Extract the (X, Y) coordinate from the center of the cell holding the provided text.  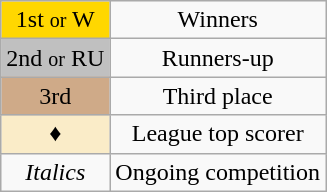
2nd or RU (56, 58)
1st or W (56, 20)
Third place (218, 96)
Italics (56, 172)
League top scorer (218, 134)
♦ (56, 134)
Winners (218, 20)
Ongoing competition (218, 172)
3rd (56, 96)
Runners-up (218, 58)
